For the text-containing cell, return its midpoint in (X, Y) coordinate format. 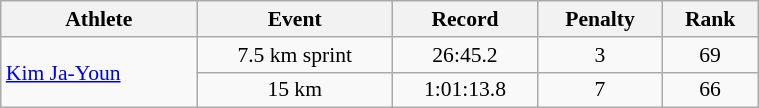
Record (466, 19)
69 (710, 55)
1:01:13.8 (466, 90)
26:45.2 (466, 55)
15 km (295, 90)
7.5 km sprint (295, 55)
7 (600, 90)
Penalty (600, 19)
Athlete (99, 19)
Rank (710, 19)
Event (295, 19)
3 (600, 55)
Kim Ja-Youn (99, 72)
66 (710, 90)
